Extract the [X, Y] coordinate from the center of the cell holding the provided text.  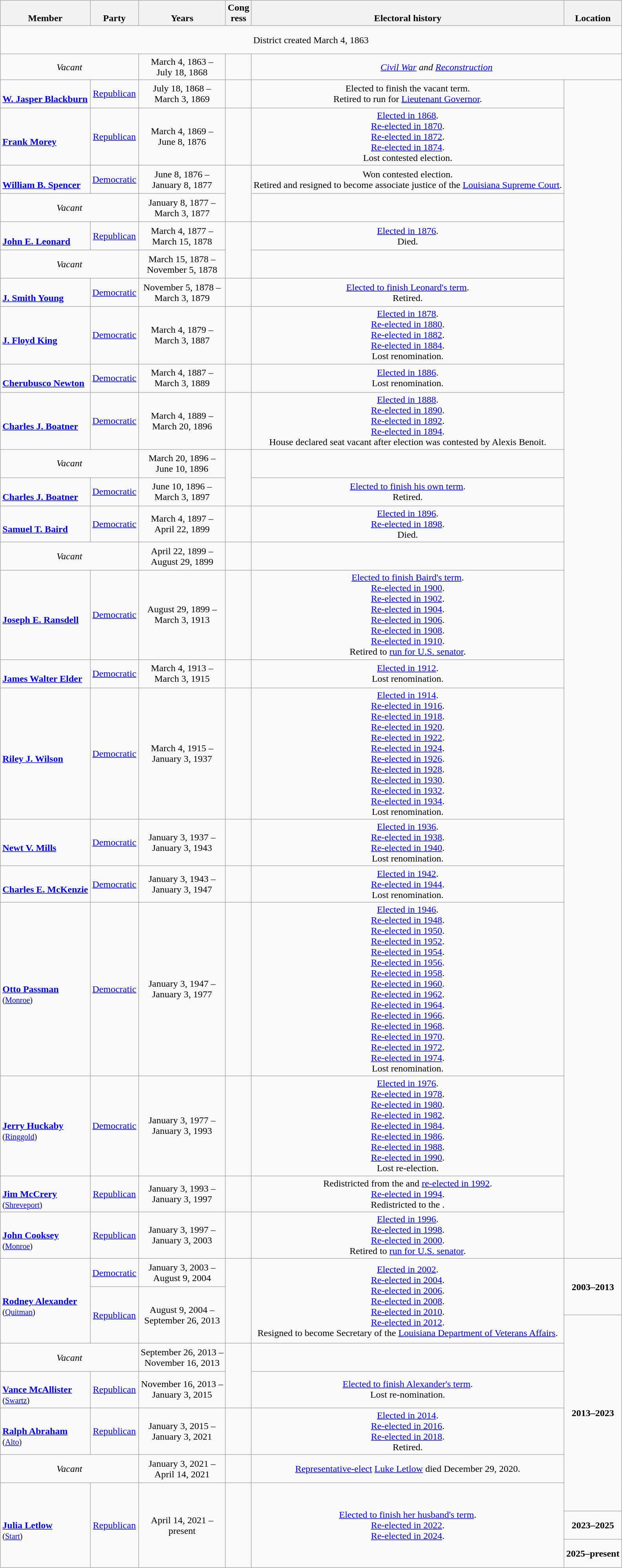
September 26, 2013 –November 16, 2013 [182, 1358]
January 3, 2015 –January 3, 2021 [182, 1431]
March 4, 1889 –March 20, 1896 [182, 421]
January 3, 2021 –April 14, 2021 [182, 1469]
Rodney Alexander(Quitman) [46, 1301]
March 15, 1878 –November 5, 1878 [182, 264]
Vance McAllister(Swartz) [46, 1390]
Electoral history [408, 13]
January 3, 1943 –January 3, 1947 [182, 884]
January 3, 1993 –January 3, 1997 [182, 1194]
January 3, 1937 –January 3, 1943 [182, 842]
August 29, 1899 –March 3, 1913 [182, 615]
Elected to finish his own term.Retired. [408, 492]
Elected in 1896.Re-elected in 1898.Died. [408, 524]
Elected to finish the vacant term.Retired to run for Lieutenant Governor. [408, 94]
March 4, 1869 –June 8, 1876 [182, 137]
Elected in 1942.Re-elected in 1944.Lost renomination. [408, 884]
Member [46, 13]
J. Floyd King [46, 335]
June 8, 1876 –January 8, 1877 [182, 179]
January 3, 1947 –January 3, 1977 [182, 989]
2023–2025 [593, 1525]
August 9, 2004 –September 26, 2013 [182, 1315]
Location [593, 13]
Years [182, 13]
Redistricted from the and re-elected in 1992.Re-elected in 1994.Redistricted to the . [408, 1194]
Joseph E. Ransdell [46, 615]
March 4, 1915 –January 3, 1937 [182, 754]
District created March 4, 1863 [311, 40]
Elected to finish her husband's term.Re-elected in 2022.Re-elected in 2024. [408, 1525]
March 4, 1897 –April 22, 1899 [182, 524]
Otto Passman(Monroe) [46, 989]
Representative-elect Luke Letlow died December 29, 2020. [408, 1469]
Cherubusco Newton [46, 378]
January 3, 1997 –January 3, 2003 [182, 1236]
April 22, 1899 –August 29, 1899 [182, 556]
2025–present [593, 1553]
John E. Leonard [46, 236]
Elected to finish Alexander's term.Lost re-nomination. [408, 1390]
Jerry Huckaby(Ringgold) [46, 1126]
March 4, 1863 – July 18, 1868 [182, 67]
Elected in 1876.Died. [408, 236]
Elected in 2014.Re-elected in 2016.Re-elected in 2018.Retired. [408, 1431]
Congress [238, 13]
Jim McCrery(Shreveport) [46, 1194]
November 16, 2013 –January 3, 2015 [182, 1390]
William B. Spencer [46, 179]
2003–2013 [593, 1287]
November 5, 1878 –March 3, 1879 [182, 292]
Riley J. Wilson [46, 754]
Elected in 1878.Re-elected in 1880.Re-elected in 1882.Re-elected in 1884.Lost renomination. [408, 335]
March 4, 1879 –March 3, 1887 [182, 335]
March 20, 1896 –June 10, 1896 [182, 464]
Civil War and Reconstruction [437, 67]
John Cooksey(Monroe) [46, 1236]
J. Smith Young [46, 292]
July 18, 1868 –March 3, 1869 [182, 94]
James Walter Elder [46, 674]
Party [115, 13]
Charles E. McKenzie [46, 884]
April 14, 2021 –present [182, 1525]
March 4, 1887 –March 3, 1889 [182, 378]
March 4, 1877 –March 15, 1878 [182, 236]
2013–2023 [593, 1413]
Elected in 1912.Lost renomination. [408, 674]
Won contested election.Retired and resigned to become associate justice of the Louisiana Supreme Court. [408, 179]
Elected in 1868.Re-elected in 1870.Re-elected in 1872.Re-elected in 1874.Lost contested election. [408, 137]
Ralph Abraham(Alto) [46, 1431]
Elected in 1936.Re-elected in 1938.Re-elected in 1940.Lost renomination. [408, 842]
June 10, 1896 –March 3, 1897 [182, 492]
Samuel T. Baird [46, 524]
Elected in 1886.Lost renomination. [408, 378]
W. Jasper Blackburn [46, 94]
January 8, 1877 –March 3, 1877 [182, 208]
Julia Letlow(Start) [46, 1525]
Newt V. Mills [46, 842]
Frank Morey [46, 137]
Elected in 1996.Re-elected in 1998.Re-elected in 2000.Retired to run for U.S. senator. [408, 1236]
January 3, 1977 –January 3, 1993 [182, 1126]
Elected to finish Leonard's term.Retired. [408, 292]
March 4, 1913 –March 3, 1915 [182, 674]
Elected in 1888.Re-elected in 1890.Re-elected in 1892.Re-elected in 1894.House declared seat vacant after election was contested by Alexis Benoit. [408, 421]
January 3, 2003 –August 9, 2004 [182, 1273]
